Return (X, Y) of the center of cell containing provided text 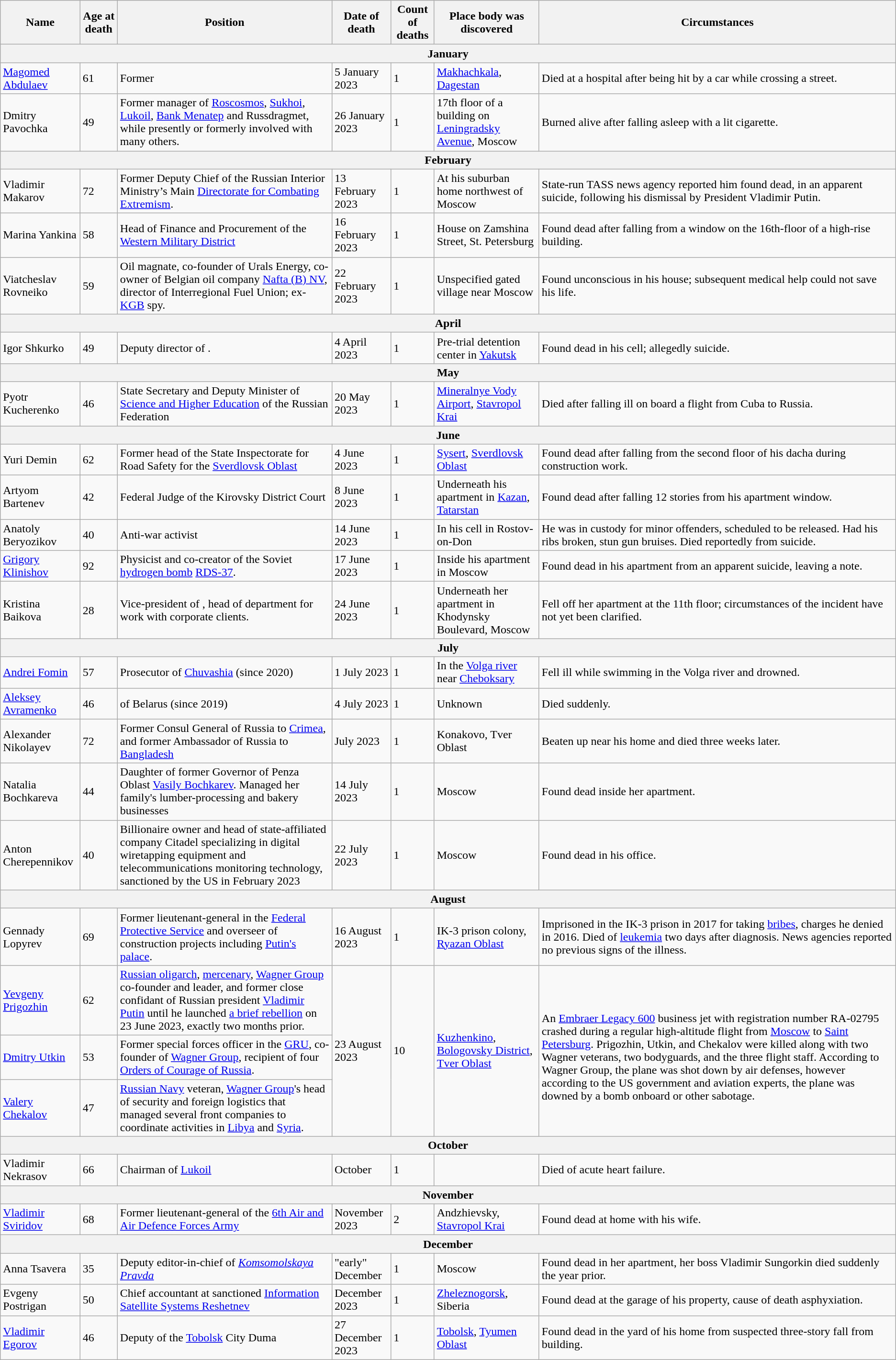
Konakovo, Tver Oblast (486, 741)
16 February 2023 (361, 235)
June (448, 435)
Name (40, 22)
17th floor of a building on Leningradsky Avenue, Moscow (486, 123)
Marina Yankina (40, 235)
Valery Chekalov (40, 1108)
44 (99, 792)
Found dead after falling from a window on the 16th-floor of a high-rise building. (717, 235)
In the Volga river near Cheboksary (486, 672)
Artyom Bartenev (40, 497)
Vladimir Makarov (40, 191)
Kuzhenkino, Bologovsky District, Tver Oblast (486, 1050)
14 July 2023 (361, 792)
Yuri Demin (40, 460)
47 (99, 1108)
10 (413, 1050)
35 (99, 1269)
Found dead at home with his wife. (717, 1220)
Place body was discovered (486, 22)
Natalia Bochkareva (40, 792)
August (448, 899)
Former Consul General of Russia to Crimea, and former Ambassador of Russia to Bangladesh (224, 741)
Chairman of Lukoil (224, 1170)
Position (224, 22)
Former lieutenant-general of the 6th Air and Air Defence Forces Army (224, 1220)
4 April 2023 (361, 348)
1 July 2023 (361, 672)
Found dead after falling 12 stories from his apartment window. (717, 497)
May (448, 372)
He was in custody for minor offenders, scheduled to be released. Had his ribs broken, stun gun bruises. Died reportedly from suicide. (717, 535)
Former (224, 79)
Physicist and co-creator of the Soviet hydrogen bomb RDS-37. (224, 566)
November 2023 (361, 1220)
Dmitry Utkin (40, 1057)
23 August 2023 (361, 1050)
Inside his apartment in Moscow (486, 566)
Alexander Nikolayev (40, 741)
Deputy director of . (224, 348)
Found dead at the garage of his property, cause of death asphyxiation. (717, 1300)
8 June 2023 (361, 497)
Died suddenly. (717, 704)
Found dead inside her apartment. (717, 792)
Viatcheslav Rovneiko (40, 285)
Daughter of former Governor of Penza Oblast Vasily Bochkarev. Managed her family's lumber-processing and bakery businesses (224, 792)
13 February 2023 (361, 191)
Pre-trial detention center in Yakutsk (486, 348)
Found unconscious in his house; subsequent medical help could not save his life. (717, 285)
Andrei Fomin (40, 672)
Sysert, Sverdlovsk Oblast (486, 460)
Underneath his apartment in Kazan, Tatarstan (486, 497)
April (448, 323)
Found dead in the yard of his home from suspected three-story fall from building. (717, 1338)
Anatoly Beryozikov (40, 535)
Prosecutor of Chuvashia (since 2020) (224, 672)
Anton Cherepennikov (40, 855)
Makhachkala, Dagestan (486, 79)
Dmitry Pavochka (40, 123)
Deputy editor-in-chief of Komsomolskaya Pravda (224, 1269)
50 (99, 1300)
61 (99, 79)
Magomed Abdulaev (40, 79)
Vice-president of , head of department for work with corporate clients. (224, 610)
5 January 2023 (361, 79)
State-run TASS news agency reported him found dead, in an apparent suicide, following his dismissal by President Vladimir Putin. (717, 191)
Gennady Lopyrev (40, 936)
Died after falling ill on board a flight from Cuba to Russia. (717, 404)
July 2023 (361, 741)
Igor Shkurko (40, 348)
December 2023 (361, 1300)
At his suburban home northwest of Moscow (486, 191)
24 June 2023 (361, 610)
Aleksey Avramenko (40, 704)
42 (99, 497)
Found dead in his apartment from an apparent suicide, leaving a note. (717, 566)
20 May 2023 (361, 404)
14 June 2023 (361, 535)
59 (99, 285)
Former head of the State Inspectorate for Road Safety for the Sverdlovsk Oblast (224, 460)
Unspecified gated village near Moscow (486, 285)
Fell off her apartment at the 11th floor; circumstances of the incident have not yet been clarified. (717, 610)
68 (99, 1220)
16 August 2023 (361, 936)
Evgeny Postrigan (40, 1300)
4 July 2023 (361, 704)
Former Deputy Chief of the Russian Interior Ministry’s Main Directorate for Combating Extremism. (224, 191)
Zheleznogorsk, Siberia (486, 1300)
66 (99, 1170)
Beaten up near his home and died three weeks later. (717, 741)
Oil magnate, co-founder of Urals Energy, co-owner of Belgian oil company Nafta (B) NV, director of Interregional Fuel Union; ex-KGB spy. (224, 285)
Circumstances (717, 22)
July (448, 648)
Yevgeny Prigozhin (40, 1000)
State Secretary and Deputy Minister of Science and Higher Education of the Russian Federation (224, 404)
Kristina Baikova (40, 610)
Underneath her apartment in Khodynsky Boulevard, Moscow (486, 610)
2 (413, 1220)
Former special forces officer in the GRU, co-founder of Wagner Group, recipient of four Orders of Courage of Russia. (224, 1057)
Anti-war activist (224, 535)
22 July 2023 (361, 855)
Grigory Klinishov (40, 566)
58 (99, 235)
In his cell in Rostov-on-Don (486, 535)
Age at death (99, 22)
December (448, 1244)
Former manager of Roscosmos, Sukhoi, Lukoil, Bank Menatep and Russdragmet, while presently or formerly involved with many others. (224, 123)
Found dead in her apartment, her boss Vladimir Sungorkin died suddenly the year prior. (717, 1269)
4 June 2023 (361, 460)
92 (99, 566)
Tobolsk, Tyumen Oblast (486, 1338)
November (448, 1195)
Unknown (486, 704)
Burned alive after falling asleep with a lit cigarette. (717, 123)
69 (99, 936)
Died at a hospital after being hit by a car while crossing a street. (717, 79)
of Belarus (since 2019) (224, 704)
Died of acute heart failure. (717, 1170)
Mineralnye Vody Airport, Stavropol Krai (486, 404)
Chief accountant at sanctioned Information Satellite Systems Reshetnev (224, 1300)
February (448, 160)
26 January 2023 (361, 123)
Federal Judge of the Kirovsky District Court (224, 497)
Andzhievsky, Stavropol Krai (486, 1220)
17 June 2023 (361, 566)
28 (99, 610)
Fell ill while swimming in the Volga river and drowned. (717, 672)
Found dead in his cell; allegedly suicide. (717, 348)
57 (99, 672)
Found dead after falling from the second floor of his dacha during construction work. (717, 460)
Anna Tsavera (40, 1269)
Found dead in his office. (717, 855)
January (448, 54)
Former lieutenant-general in the Federal Protective Service and overseer of construction projects including Putin's palace. (224, 936)
27 December 2023 (361, 1338)
IK-3 prison colony, Ryazan Oblast (486, 936)
Vladimir Nekrasov (40, 1170)
Head of Finance and Procurement of the Western Military District (224, 235)
Pyotr Kucherenko (40, 404)
House on Zamshina Street, St. Petersburg (486, 235)
"early" December (361, 1269)
Date of death (361, 22)
Deputy of the Tobolsk City Duma (224, 1338)
53 (99, 1057)
Vladimir Egorov (40, 1338)
Count of deaths (413, 22)
Vladimir Sviridov (40, 1220)
22 February 2023 (361, 285)
